Search for the cell housing the specified text and yield its [x, y] center coordinate. 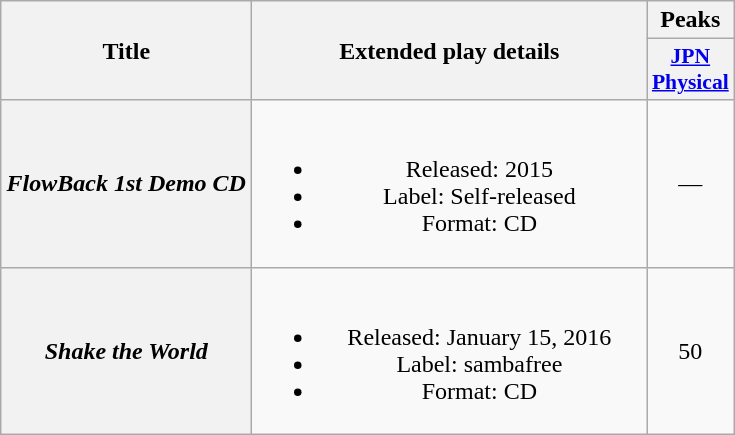
50 [690, 350]
Title [126, 50]
Peaks [690, 20]
Shake the World [126, 350]
FlowBack 1st Demo CD [126, 184]
JPNPhysical [690, 70]
— [690, 184]
Released: January 15, 2016Label: sambafreeFormat: CD [450, 350]
Extended play details [450, 50]
Released: 2015Label: Self-releasedFormat: CD [450, 184]
